Determine the [X, Y] coordinate at the center of the cell enclosing the given text.  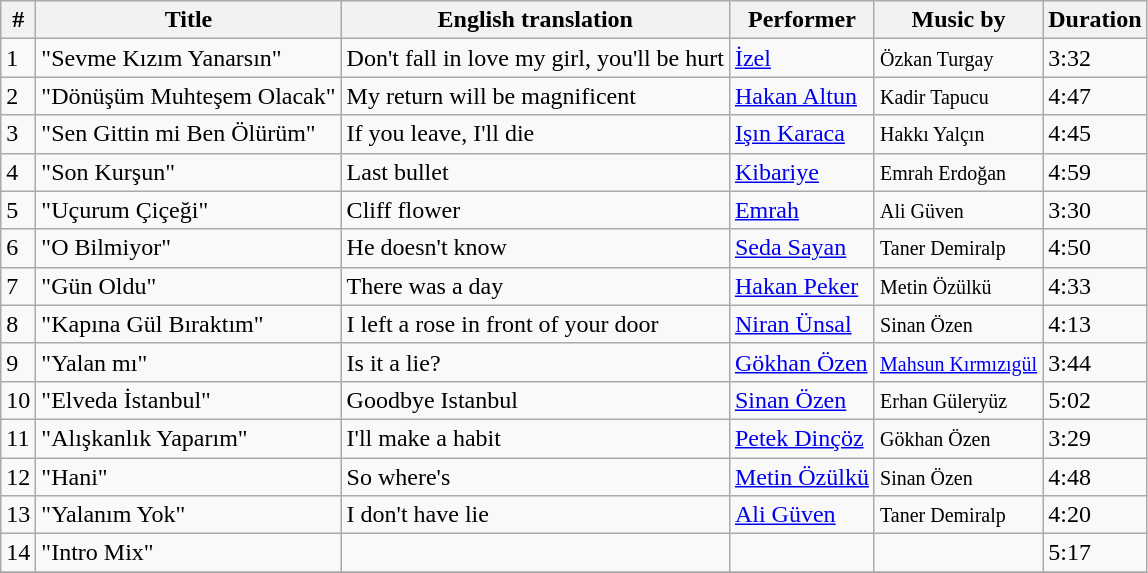
4:48 [1095, 477]
11 [18, 438]
Emrah Erdoğan [958, 172]
"Yalan mı" [188, 362]
Niran Ünsal [802, 324]
Hakan Altun [802, 96]
3 [18, 134]
Duration [1095, 20]
3:30 [1095, 210]
7 [18, 286]
Kibariye [802, 172]
If you leave, I'll die [535, 134]
"Hani" [188, 477]
4:45 [1095, 134]
"Alışkanlık Yaparım" [188, 438]
5:02 [1095, 400]
"Uçurum Çiçeği" [188, 210]
4:33 [1095, 286]
2 [18, 96]
# [18, 20]
14 [18, 553]
"Intro Mix" [188, 553]
"Sen Gittin mi Ben Ölürüm" [188, 134]
3:29 [1095, 438]
4:50 [1095, 248]
6 [18, 248]
Music by [958, 20]
5 [18, 210]
Petek Dinçöz [802, 438]
Mahsun Kırmızıgül [958, 362]
Title [188, 20]
1 [18, 58]
Kadir Tapucu [958, 96]
I'll make a habit [535, 438]
I left a rose in front of your door [535, 324]
Goodbye Istanbul [535, 400]
"Dönüşüm Muhteşem Olacak" [188, 96]
I don't have lie [535, 515]
My return will be magnificent [535, 96]
"Gün Oldu" [188, 286]
"Yalanım Yok" [188, 515]
Hakkı Yalçın [958, 134]
Don't fall in love my girl, you'll be hurt [535, 58]
4:47 [1095, 96]
Performer [802, 20]
10 [18, 400]
İzel [802, 58]
"O Bilmiyor" [188, 248]
4 [18, 172]
4:20 [1095, 515]
8 [18, 324]
12 [18, 477]
There was a day [535, 286]
Cliff flower [535, 210]
He doesn't know [535, 248]
Özkan Turgay [958, 58]
Emrah [802, 210]
4:13 [1095, 324]
Last bullet [535, 172]
Seda Sayan [802, 248]
3:32 [1095, 58]
"Sevme Kızım Yanarsın" [188, 58]
Hakan Peker [802, 286]
13 [18, 515]
9 [18, 362]
"Kapına Gül Bıraktım" [188, 324]
So where's [535, 477]
Is it a lie? [535, 362]
"Elveda İstanbul" [188, 400]
Erhan Güleryüz [958, 400]
3:44 [1095, 362]
Işın Karaca [802, 134]
"Son Kurşun" [188, 172]
5:17 [1095, 553]
English translation [535, 20]
4:59 [1095, 172]
